Detect which cell encompasses the target text, then output its [x, y] center coordinate. 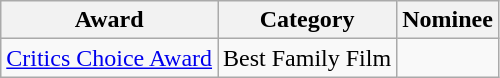
Best Family Film [308, 58]
Category [308, 20]
Nominee [448, 20]
Award [110, 20]
Critics Choice Award [110, 58]
